For the text-containing cell, return its midpoint in (X, Y) coordinate format. 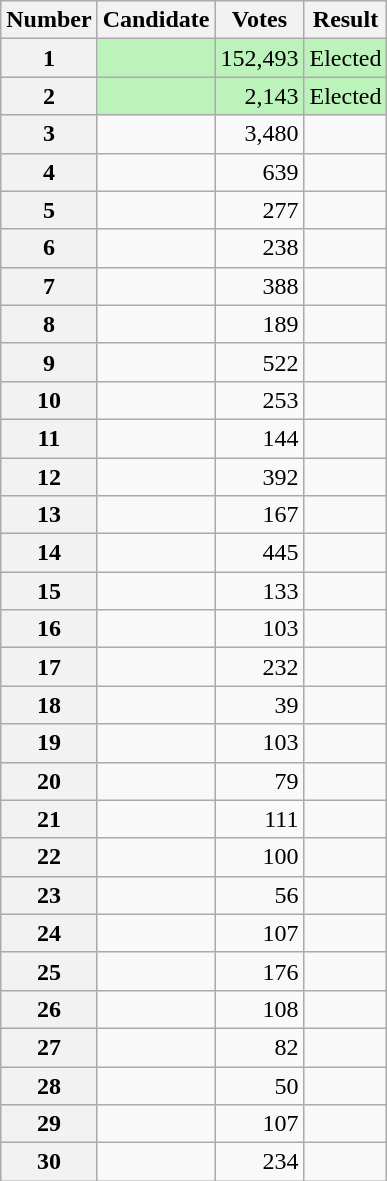
23 (49, 895)
10 (49, 400)
21 (49, 819)
8 (49, 324)
232 (260, 667)
16 (49, 629)
3,480 (260, 134)
Number (49, 20)
Votes (260, 20)
24 (49, 933)
20 (49, 781)
144 (260, 438)
19 (49, 743)
189 (260, 324)
50 (260, 1085)
234 (260, 1162)
277 (260, 210)
82 (260, 1047)
26 (49, 1009)
152,493 (260, 58)
27 (49, 1047)
392 (260, 477)
2 (49, 96)
18 (49, 705)
2,143 (260, 96)
639 (260, 172)
7 (49, 286)
5 (49, 210)
25 (49, 971)
30 (49, 1162)
133 (260, 591)
14 (49, 553)
522 (260, 362)
79 (260, 781)
445 (260, 553)
108 (260, 1009)
11 (49, 438)
3 (49, 134)
22 (49, 857)
388 (260, 286)
6 (49, 248)
12 (49, 477)
238 (260, 248)
39 (260, 705)
9 (49, 362)
167 (260, 515)
28 (49, 1085)
13 (49, 515)
1 (49, 58)
4 (49, 172)
29 (49, 1124)
17 (49, 667)
15 (49, 591)
Candidate (156, 20)
253 (260, 400)
Result (346, 20)
176 (260, 971)
56 (260, 895)
111 (260, 819)
100 (260, 857)
